Determine the [X, Y] coordinate at the center of the cell enclosing the given text.  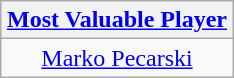
Marko Pecarski [116, 58]
Most Valuable Player [116, 20]
